Determine the (X, Y) coordinate at the center of the cell enclosing the given text.  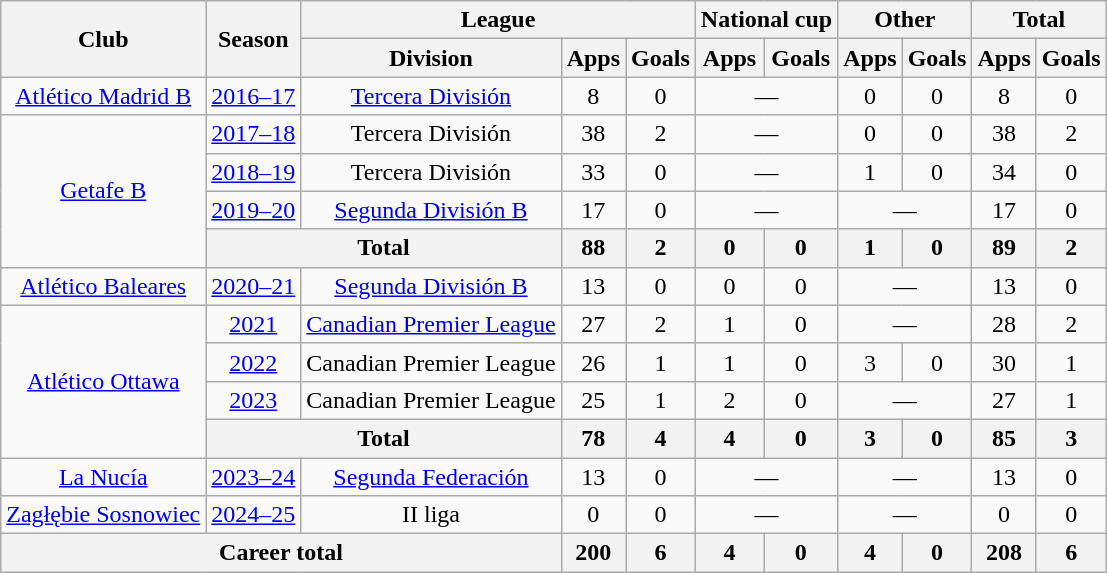
2022 (254, 362)
89 (1004, 248)
26 (593, 362)
Club (104, 39)
Season (254, 39)
Atlético Baleares (104, 286)
Division (431, 58)
La Nucía (104, 477)
30 (1004, 362)
Atlético Madrid B (104, 96)
Zagłębie Sosnowiec (104, 515)
208 (1004, 553)
League (498, 20)
200 (593, 553)
2023–24 (254, 477)
Getafe B (104, 191)
National cup (766, 20)
2019–20 (254, 210)
2020–21 (254, 286)
Segunda Federación (431, 477)
34 (1004, 172)
2018–19 (254, 172)
25 (593, 400)
85 (1004, 438)
88 (593, 248)
Atlético Ottawa (104, 381)
33 (593, 172)
II liga (431, 515)
78 (593, 438)
2023 (254, 400)
Career total (281, 553)
2024–25 (254, 515)
2017–18 (254, 134)
2021 (254, 324)
28 (1004, 324)
2016–17 (254, 96)
Other (905, 20)
